Provide the [x, y] coordinate of the cell's center where the given text is located.  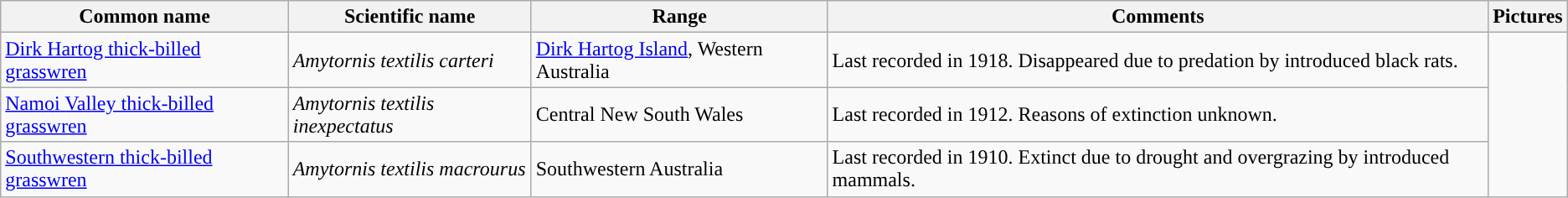
Southwestern thick-billed grasswren [144, 169]
Amytornis textilis macrourus [410, 169]
Common name [144, 17]
Last recorded in 1918. Disappeared due to predation by introduced black rats. [1158, 60]
Dirk Hartog thick-billed grasswren [144, 60]
Range [679, 17]
Southwestern Australia [679, 169]
Scientific name [410, 17]
Amytornis textilis carteri [410, 60]
Dirk Hartog Island, Western Australia [679, 60]
Last recorded in 1912. Reasons of extinction unknown. [1158, 114]
Comments [1158, 17]
Central New South Wales [679, 114]
Amytornis textilis inexpectatus [410, 114]
Namoi Valley thick-billed grasswren [144, 114]
Pictures [1528, 17]
Last recorded in 1910. Extinct due to drought and overgrazing by introduced mammals. [1158, 169]
